For the text-containing cell, return its midpoint in (X, Y) coordinate format. 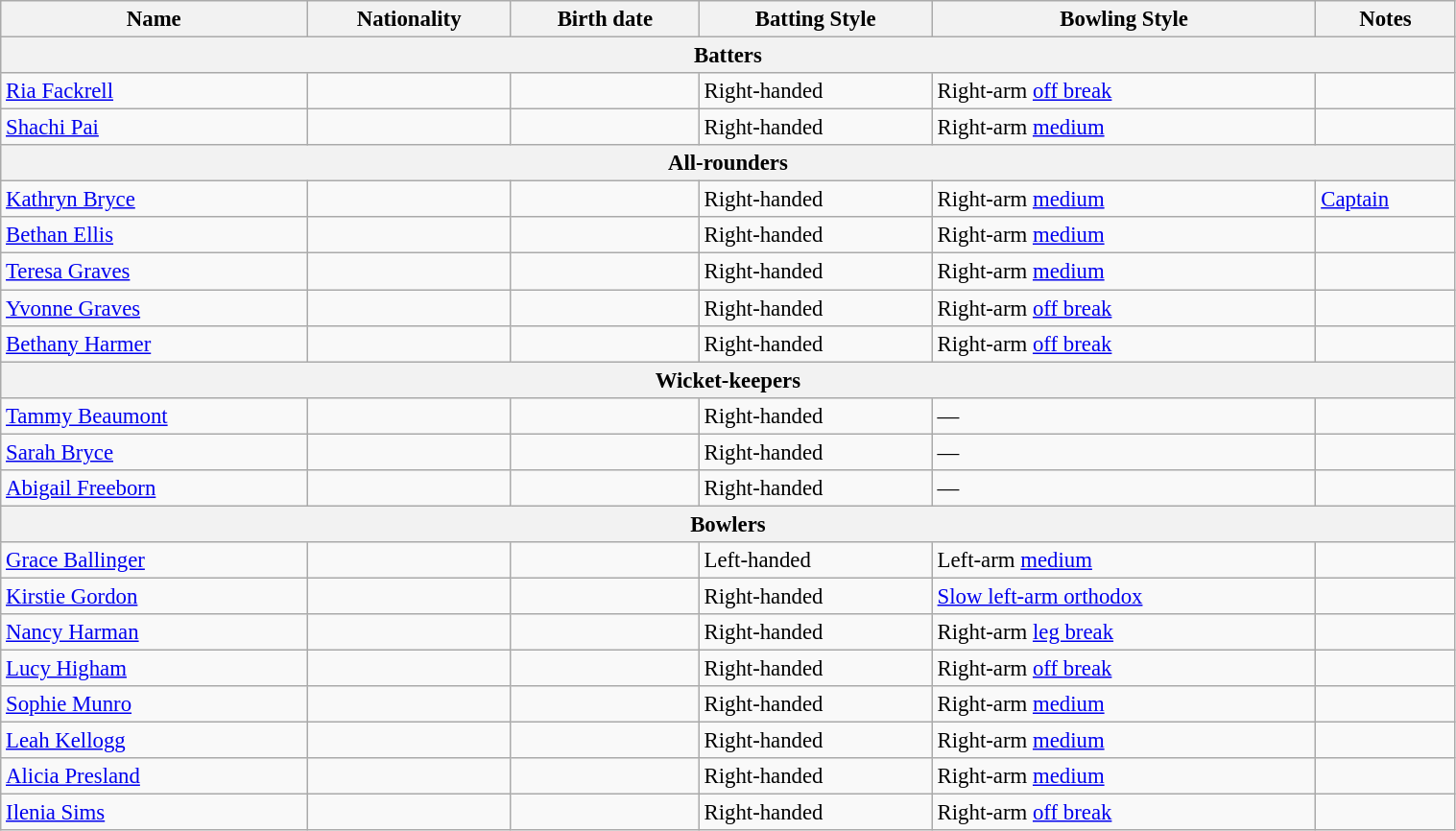
Right-arm leg break (1124, 632)
Shachi Pai (154, 128)
Grace Ballinger (154, 560)
Alicia Presland (154, 776)
Yvonne Graves (154, 308)
Tammy Beaumont (154, 415)
Bethany Harmer (154, 344)
Batting Style (816, 19)
Left-handed (816, 560)
Kirstie Gordon (154, 596)
Name (154, 19)
Nancy Harman (154, 632)
Sarah Bryce (154, 452)
Birth date (605, 19)
Leah Kellogg (154, 741)
Sophie Munro (154, 704)
Ilenia Sims (154, 813)
All-rounders (728, 163)
Nationality (409, 19)
Captain (1386, 200)
Bethan Ellis (154, 235)
Left-arm medium (1124, 560)
Wicket-keepers (728, 380)
Kathryn Bryce (154, 200)
Lucy Higham (154, 669)
Ria Fackrell (154, 91)
Batters (728, 56)
Slow left-arm orthodox (1124, 596)
Notes (1386, 19)
Bowling Style (1124, 19)
Abigail Freeborn (154, 488)
Teresa Graves (154, 272)
Bowlers (728, 524)
